Search for the cell housing the specified text and yield its [x, y] center coordinate. 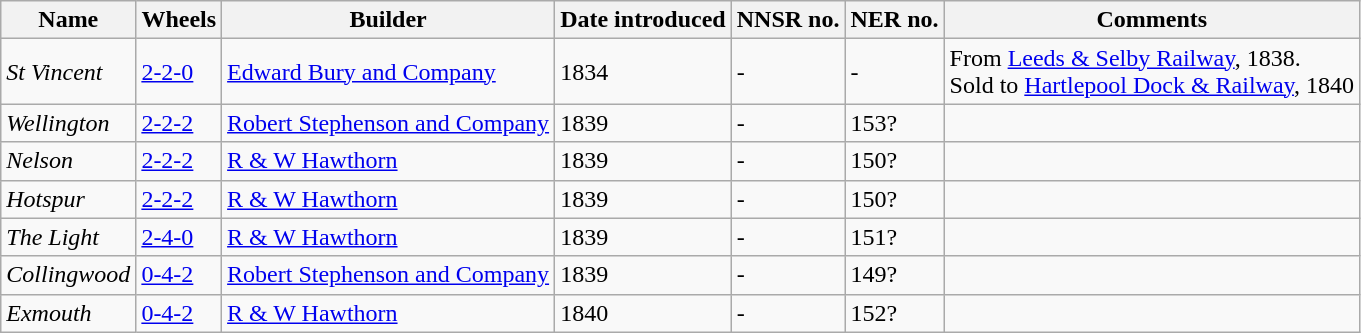
Wellington [68, 123]
Wheels [179, 20]
2-4-0 [179, 237]
NNSR no. [788, 20]
1840 [644, 313]
Date introduced [644, 20]
151? [894, 237]
Nelson [68, 161]
From Leeds & Selby Railway, 1838. Sold to Hartlepool Dock & Railway, 1840 [1152, 72]
Hotspur [68, 199]
153? [894, 123]
152? [894, 313]
2-2-0 [179, 72]
Collingwood [68, 275]
The Light [68, 237]
1834 [644, 72]
149? [894, 275]
Name [68, 20]
Builder [388, 20]
St Vincent [68, 72]
Edward Bury and Company [388, 72]
Exmouth [68, 313]
NER no. [894, 20]
Comments [1152, 20]
